Find where the given text appears and provide that cell's center as (x, y) coordinate. 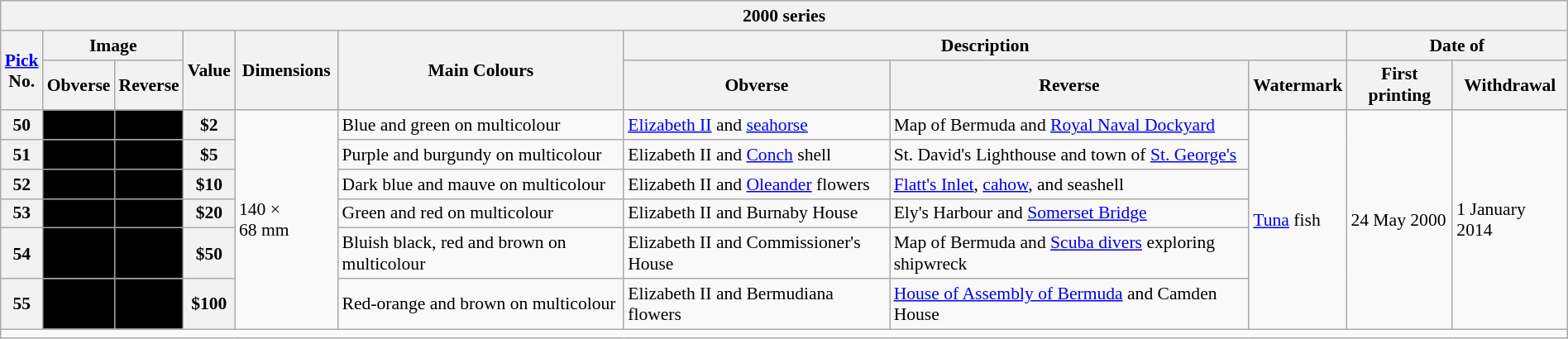
53 (22, 213)
$2 (209, 125)
$5 (209, 155)
50 (22, 125)
52 (22, 184)
Image (113, 45)
Purple and burgundy on multicolour (481, 155)
Elizabeth II and Burnaby House (756, 213)
PickNo. (22, 69)
Bluish black, red and brown on multicolour (481, 253)
Elizabeth II and Commissioner's House (756, 253)
55 (22, 304)
Withdrawal (1510, 84)
$50 (209, 253)
Value (209, 69)
Green and red on multicolour (481, 213)
Date of (1457, 45)
Map of Bermuda and Royal Naval Dockyard (1070, 125)
54 (22, 253)
$10 (209, 184)
Ely's Harbour and Somerset Bridge (1070, 213)
Dimensions (286, 69)
Description (985, 45)
Elizabeth II and seahorse (756, 125)
Elizabeth II and Oleander flowers (756, 184)
24 May 2000 (1399, 220)
Map of Bermuda and Scuba divers exploring shipwreck (1070, 253)
51 (22, 155)
$100 (209, 304)
House of Assembly of Bermuda and Camden House (1070, 304)
Tuna fish (1298, 220)
Elizabeth II and Bermudiana flowers (756, 304)
2000 series (784, 16)
Red-orange and brown on multicolour (481, 304)
Elizabeth II and Conch shell (756, 155)
Dark blue and mauve on multicolour (481, 184)
$20 (209, 213)
1 January 2014 (1510, 220)
St. David's Lighthouse and town of St. George's (1070, 155)
First printing (1399, 84)
Watermark (1298, 84)
Flatt's Inlet, cahow, and seashell (1070, 184)
Main Colours (481, 69)
Blue and green on multicolour (481, 125)
140 × 68 mm (286, 220)
